From the cell containing the given text, extract its center point as (X, Y) coordinate. 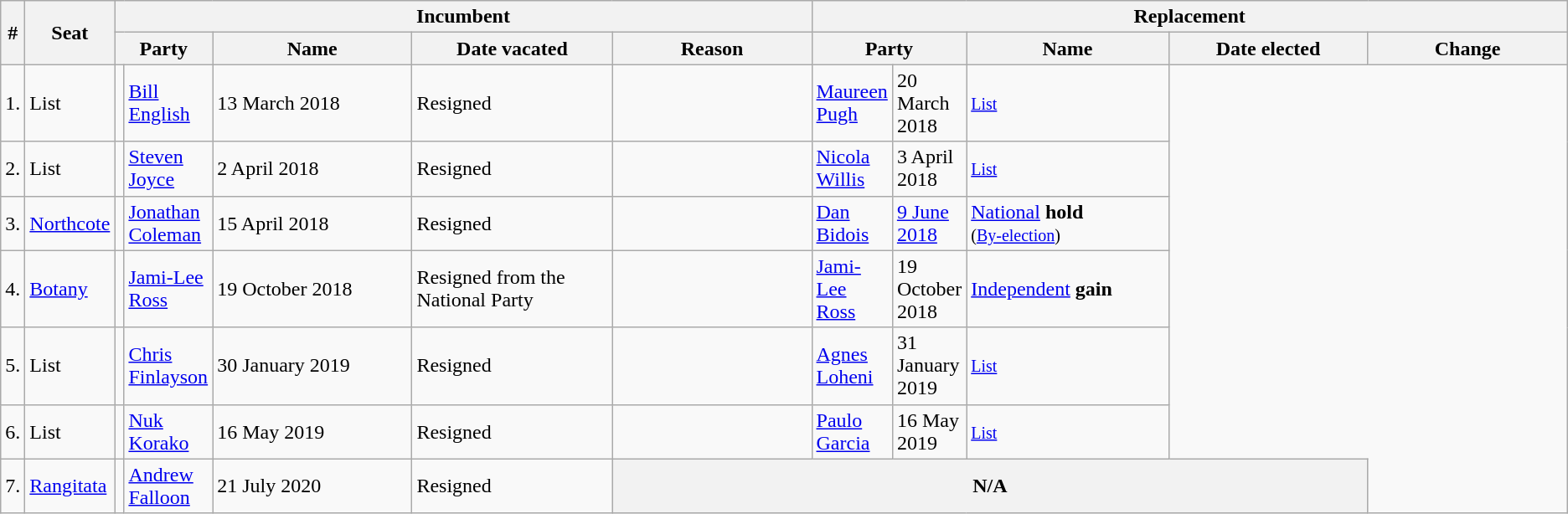
Reason (712, 49)
Jonathan Coleman (168, 223)
Bill English (168, 103)
Chris Finlayson (168, 366)
30 January 2019 (312, 366)
Date vacated (513, 49)
2 April 2018 (312, 169)
Steven Joyce (168, 169)
31 January 2019 (929, 366)
3. (13, 223)
Dan Bidois (852, 223)
Northcote (70, 223)
Replacement (1189, 17)
Seat (70, 33)
13 March 2018 (312, 103)
6. (13, 432)
15 April 2018 (312, 223)
4. (13, 289)
Nicola Willis (852, 169)
Change (1467, 49)
Independent gain (1067, 289)
N/A (990, 486)
Resigned from the National Party (513, 289)
3 April 2018 (929, 169)
Date elected (1268, 49)
# (13, 33)
Nuk Korako (168, 432)
1. (13, 103)
Rangitata (70, 486)
Maureen Pugh (852, 103)
21 July 2020 (312, 486)
Agnes Loheni (852, 366)
Botany (70, 289)
20 March 2018 (929, 103)
7. (13, 486)
2. (13, 169)
Paulo Garcia (852, 432)
Incumbent (463, 17)
Andrew Falloon (168, 486)
5. (13, 366)
National hold(By-election) (1067, 223)
9 June 2018 (929, 223)
